Determine the (x, y) coordinate at the center of the cell enclosing the given text.  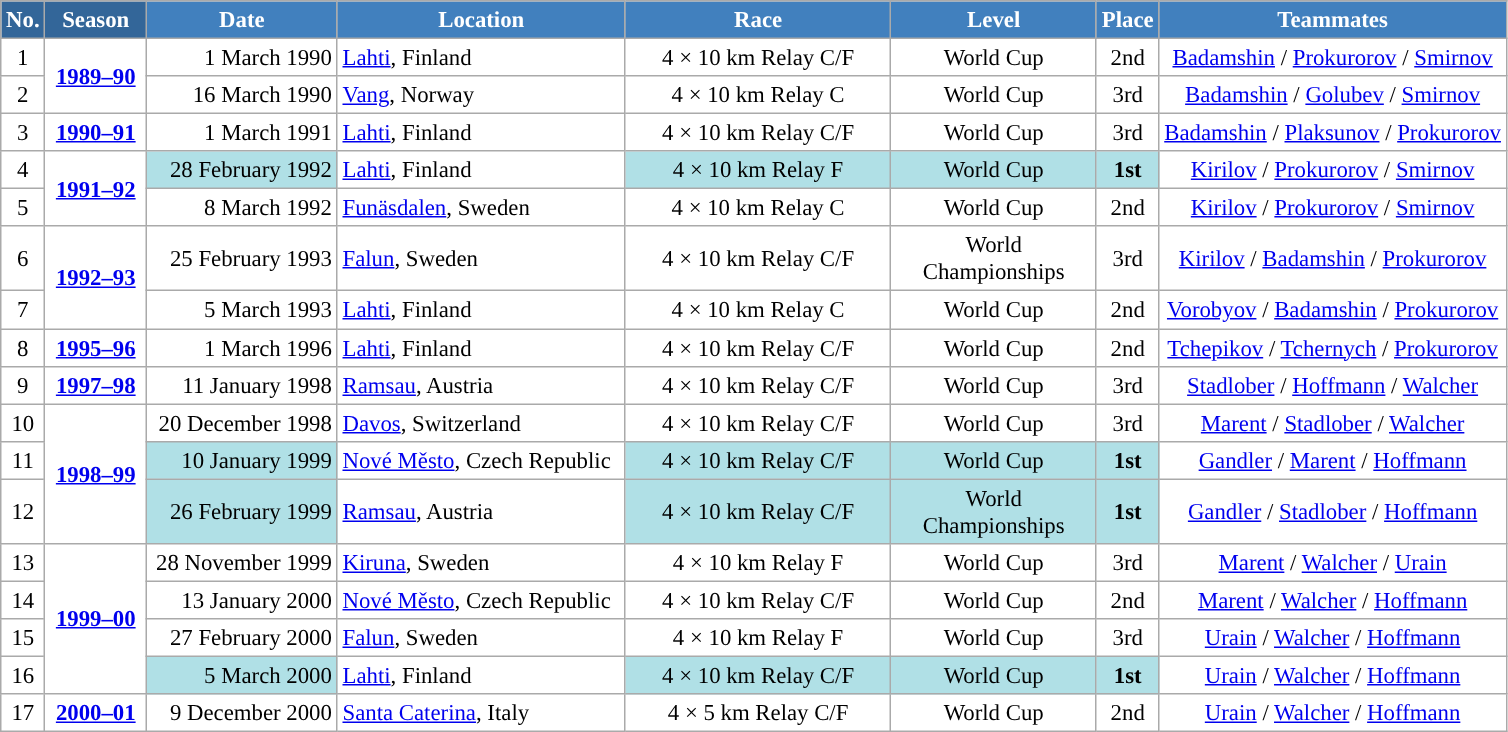
2 (23, 95)
6 (23, 258)
1998–99 (96, 474)
Tchepikov / Tchernych / Prokurorov (1332, 348)
Funäsdalen, Sweden (481, 208)
Place (1127, 20)
15 (23, 638)
Marent / Walcher / Urain (1332, 563)
10 (23, 423)
8 March 1992 (242, 208)
Stadlober / Hoffmann / Walcher (1332, 385)
1991–92 (96, 188)
Badamshin / Prokurorov / Smirnov (1332, 58)
Gandler / Marent / Hoffmann (1332, 460)
1999–00 (96, 619)
1992–93 (96, 277)
9 December 2000 (242, 713)
25 February 1993 (242, 258)
4 × 5 km Relay C/F (758, 713)
Date (242, 20)
3 (23, 133)
28 November 1999 (242, 563)
20 December 1998 (242, 423)
17 (23, 713)
26 February 1999 (242, 512)
10 January 1999 (242, 460)
5 (23, 208)
Kirilov / Badamshin / Prokurorov (1332, 258)
13 January 2000 (242, 600)
5 March 1993 (242, 310)
Santa Caterina, Italy (481, 713)
2000–01 (96, 713)
Vorobyov / Badamshin / Prokurorov (1332, 310)
1 March 1996 (242, 348)
Marent / Walcher / Hoffmann (1332, 600)
Season (96, 20)
1 March 1990 (242, 58)
Race (758, 20)
1 (23, 58)
12 (23, 512)
Davos, Switzerland (481, 423)
8 (23, 348)
Badamshin / Plaksunov / Prokurorov (1332, 133)
Vang, Norway (481, 95)
Kiruna, Sweden (481, 563)
13 (23, 563)
Gandler / Stadlober / Hoffmann (1332, 512)
9 (23, 385)
No. (23, 20)
1989–90 (96, 76)
1995–96 (96, 348)
14 (23, 600)
Level (994, 20)
1990–91 (96, 133)
4 (23, 170)
5 March 2000 (242, 675)
Badamshin / Golubev / Smirnov (1332, 95)
Location (481, 20)
1 March 1991 (242, 133)
11 (23, 460)
16 (23, 675)
16 March 1990 (242, 95)
27 February 2000 (242, 638)
7 (23, 310)
Marent / Stadlober / Walcher (1332, 423)
1997–98 (96, 385)
28 February 1992 (242, 170)
11 January 1998 (242, 385)
Teammates (1332, 20)
